Determine the (x, y) coordinate at the center of the cell enclosing the given text.  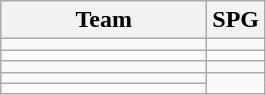
Team (104, 20)
SPG (236, 20)
